Locate the cell with the specified text and output its (x, y) center coordinate. 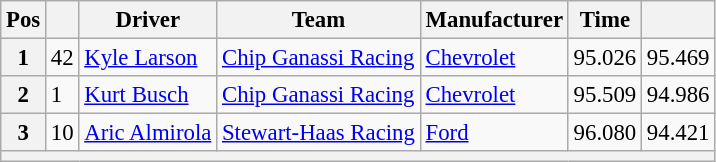
2 (24, 95)
Stewart-Haas Racing (319, 133)
Aric Almirola (148, 133)
Time (604, 20)
95.026 (604, 58)
95.509 (604, 95)
Kyle Larson (148, 58)
Pos (24, 20)
Team (319, 20)
94.986 (678, 95)
3 (24, 133)
Manufacturer (494, 20)
Kurt Busch (148, 95)
10 (62, 133)
Driver (148, 20)
Ford (494, 133)
42 (62, 58)
96.080 (604, 133)
94.421 (678, 133)
95.469 (678, 58)
